Identify which cell holds the provided text, then report its (x, y) central coordinate. 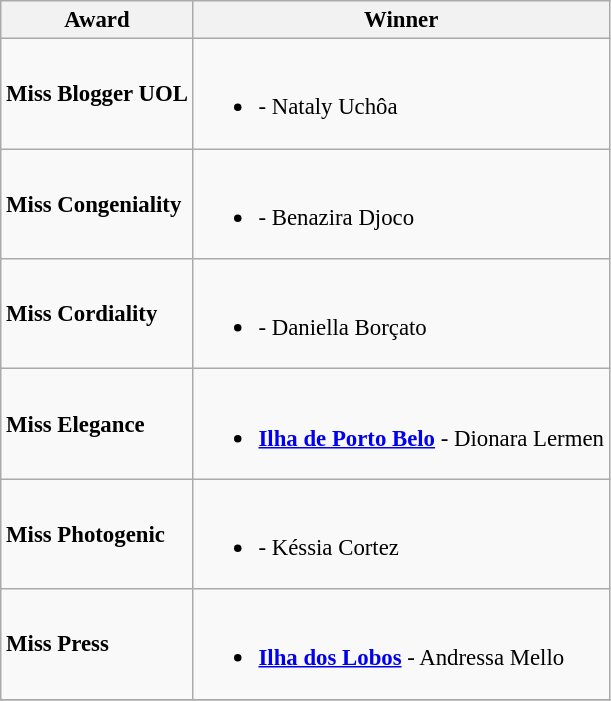
Ilha dos Lobos - Andressa Mello (401, 644)
Miss Congeniality (97, 204)
Ilha de Porto Belo - Dionara Lermen (401, 424)
- Benazira Djoco (401, 204)
- Nataly Uchôa (401, 94)
Winner (401, 20)
Miss Press (97, 644)
Miss Photogenic (97, 534)
Miss Cordiality (97, 314)
- Daniella Borçato (401, 314)
Miss Blogger UOL (97, 94)
Miss Elegance (97, 424)
Award (97, 20)
- Késsia Cortez (401, 534)
